Detect which cell encompasses the target text, then output its [X, Y] center coordinate. 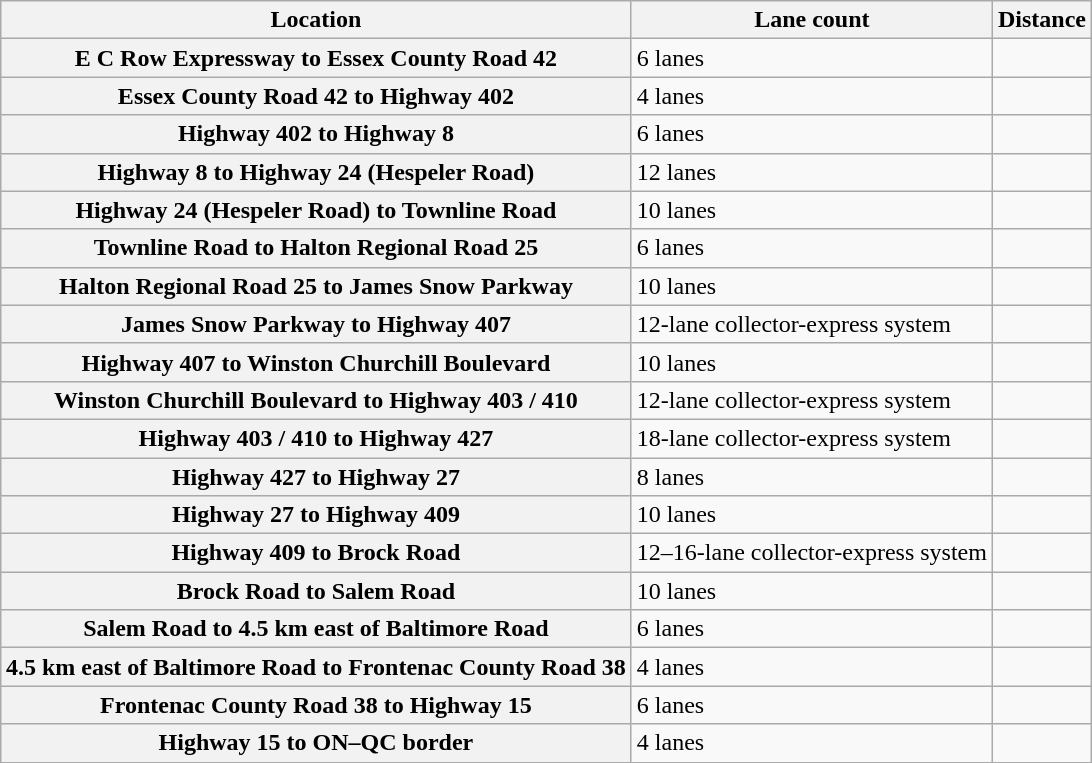
Highway 403 / 410 to Highway 427 [316, 438]
Highway 27 to Highway 409 [316, 515]
Highway 24 (Hespeler Road) to Townline Road [316, 210]
Halton Regional Road 25 to James Snow Parkway [316, 286]
12 lanes [812, 172]
Highway 409 to Brock Road [316, 553]
Townline Road to Halton Regional Road 25 [316, 248]
Highway 402 to Highway 8 [316, 134]
Salem Road to 4.5 km east of Baltimore Road [316, 629]
Distance [1042, 20]
12–16-lane collector-express system [812, 553]
Frontenac County Road 38 to Highway 15 [316, 705]
Highway 15 to ON–QC border [316, 743]
Highway 427 to Highway 27 [316, 477]
Essex County Road 42 to Highway 402 [316, 96]
James Snow Parkway to Highway 407 [316, 324]
18-lane collector-express system [812, 438]
Location [316, 20]
Highway 8 to Highway 24 (Hespeler Road) [316, 172]
Winston Churchill Boulevard to Highway 403 / 410 [316, 400]
E C Row Expressway to Essex County Road 42 [316, 58]
8 lanes [812, 477]
Lane count [812, 20]
4.5 km east of Baltimore Road to Frontenac County Road 38 [316, 667]
Highway 407 to Winston Churchill Boulevard [316, 362]
Brock Road to Salem Road [316, 591]
